From the cell containing the given text, extract its center point as (X, Y) coordinate. 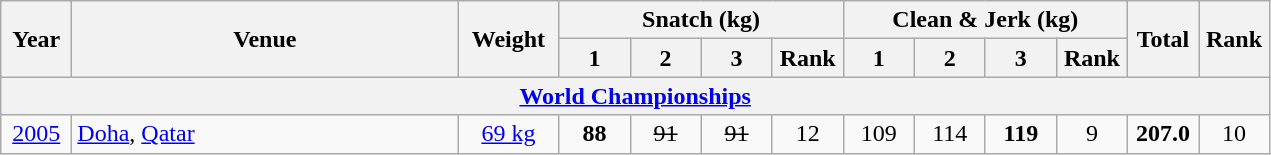
Total (1162, 39)
Clean & Jerk (kg) (985, 20)
Venue (265, 39)
10 (1234, 134)
Snatch (kg) (701, 20)
114 (950, 134)
12 (808, 134)
109 (878, 134)
Doha, Qatar (265, 134)
World Championships (636, 96)
207.0 (1162, 134)
119 (1020, 134)
69 kg (508, 134)
9 (1092, 134)
88 (594, 134)
Year (36, 39)
2005 (36, 134)
Weight (508, 39)
